Determine the [X, Y] coordinate at the center of the cell enclosing the given text.  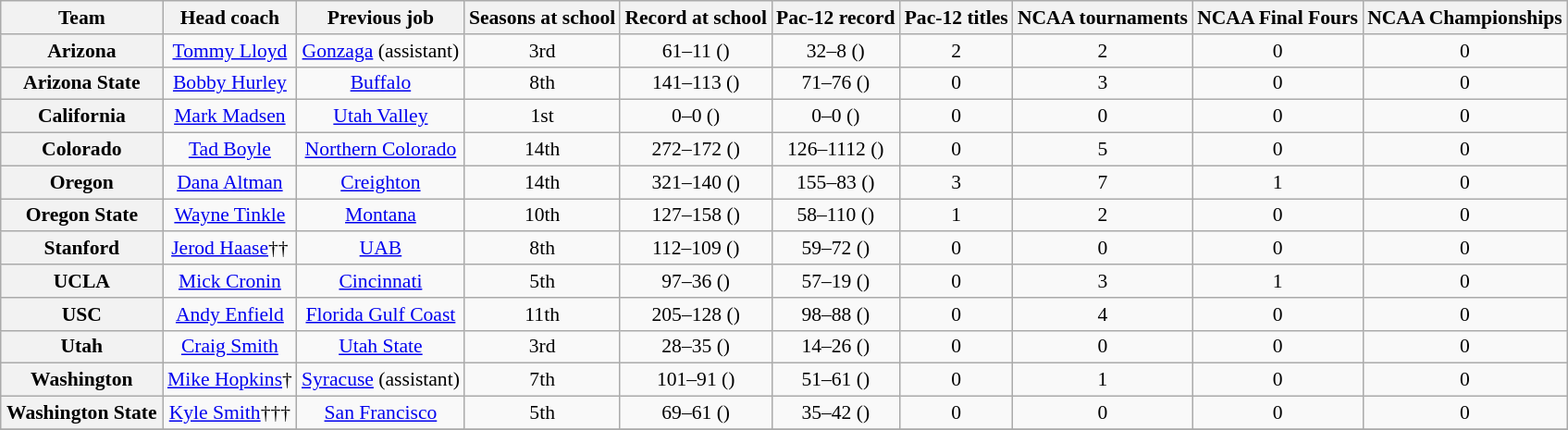
Colorado [81, 150]
California [81, 117]
Utah State [381, 347]
San Francisco [381, 413]
97–36 () [696, 281]
Andy Enfield [229, 314]
59–72 () [836, 249]
Montana [381, 215]
5 [1103, 150]
NCAA Final Fours [1278, 18]
61–11 () [696, 51]
7 [1103, 182]
Oregon State [81, 215]
Craig Smith [229, 347]
101–91 () [696, 380]
Utah [81, 347]
NCAA Championships [1465, 18]
Washington [81, 380]
Arizona [81, 51]
Northern Colorado [381, 150]
Syracuse (assistant) [381, 380]
Head coach [229, 18]
35–42 () [836, 413]
32–8 () [836, 51]
Creighton [381, 182]
Gonzaga (assistant) [381, 51]
Buffalo [381, 83]
14–26 () [836, 347]
Kyle Smith††† [229, 413]
Tad Boyle [229, 150]
UAB [381, 249]
Utah Valley [381, 117]
57–19 () [836, 281]
Oregon [81, 182]
Florida Gulf Coast [381, 314]
11th [542, 314]
112–109 () [696, 249]
Team [81, 18]
Mick Cronin [229, 281]
51–61 () [836, 380]
Arizona State [81, 83]
Mike Hopkins† [229, 380]
127–158 () [696, 215]
205–128 () [696, 314]
58–110 () [836, 215]
71–76 () [836, 83]
Pac-12 titles [957, 18]
141–113 () [696, 83]
7th [542, 380]
NCAA tournaments [1103, 18]
UCLA [81, 281]
Stanford [81, 249]
98–88 () [836, 314]
Previous job [381, 18]
Dana Altman [229, 182]
69–61 () [696, 413]
Pac-12 record [836, 18]
Seasons at school [542, 18]
USC [81, 314]
Tommy Lloyd [229, 51]
321–140 () [696, 182]
Washington State [81, 413]
Cincinnati [381, 281]
Jerod Haase†† [229, 249]
Mark Madsen [229, 117]
28–35 () [696, 347]
272–172 () [696, 150]
4 [1103, 314]
10th [542, 215]
Record at school [696, 18]
155–83 () [836, 182]
Bobby Hurley [229, 83]
126–1112 () [836, 150]
1st [542, 117]
Wayne Tinkle [229, 215]
